For the text-containing cell, return its midpoint in (X, Y) coordinate format. 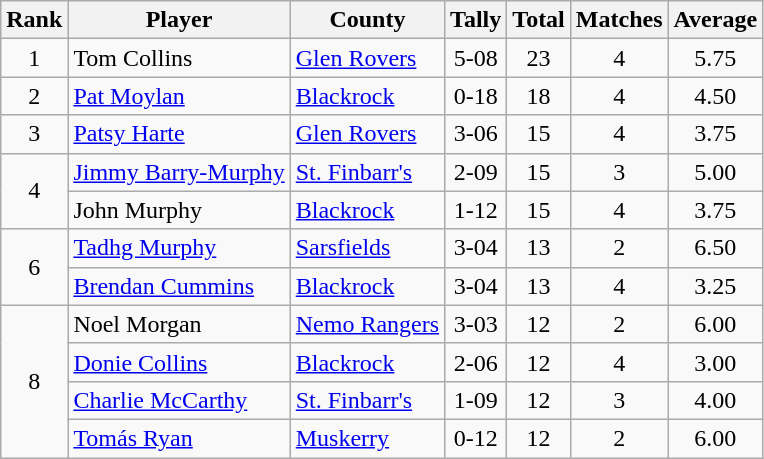
5.75 (716, 58)
5-08 (476, 58)
4.50 (716, 96)
Rank (34, 20)
Patsy Harte (179, 134)
Brendan Cummins (179, 286)
Tally (476, 20)
6 (34, 267)
3-06 (476, 134)
1 (34, 58)
1-12 (476, 210)
Nemo Rangers (367, 324)
0-18 (476, 96)
Noel Morgan (179, 324)
8 (34, 381)
6.50 (716, 248)
Donie Collins (179, 362)
County (367, 20)
4.00 (716, 400)
2-09 (476, 172)
23 (539, 58)
Jimmy Barry-Murphy (179, 172)
Pat Moylan (179, 96)
Matches (619, 20)
18 (539, 96)
Player (179, 20)
1-09 (476, 400)
Total (539, 20)
Charlie McCarthy (179, 400)
5.00 (716, 172)
Sarsfields (367, 248)
3.25 (716, 286)
Tadhg Murphy (179, 248)
3.00 (716, 362)
3-03 (476, 324)
Average (716, 20)
0-12 (476, 438)
Muskerry (367, 438)
2-06 (476, 362)
John Murphy (179, 210)
Tom Collins (179, 58)
Tomás Ryan (179, 438)
